Identify which cell holds the provided text, then report its (X, Y) central coordinate. 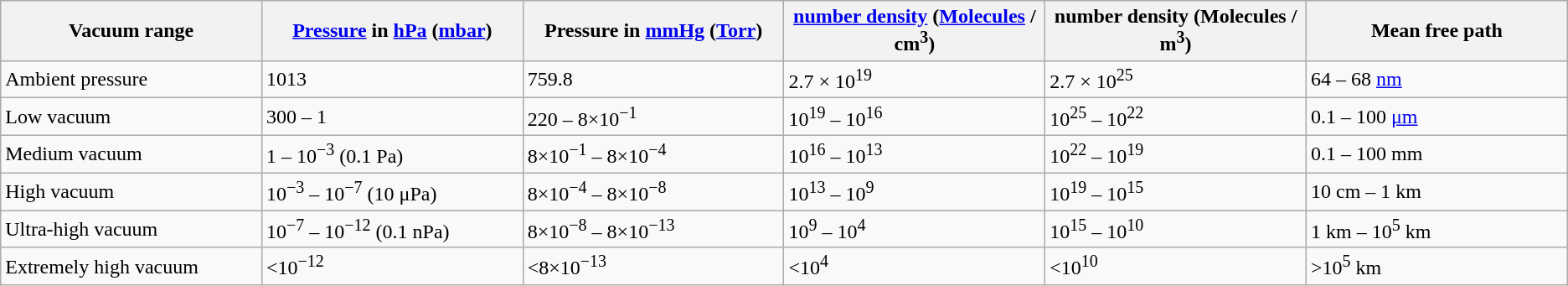
300 – 1 (392, 117)
Pressure in hPa (mbar) (392, 31)
220 – 8×10−1 (653, 117)
1019 – 1016 (915, 117)
Ambient pressure (132, 79)
10 cm – 1 km (1436, 191)
<10−12 (392, 267)
1013 – 109 (915, 191)
<1010 (1176, 267)
8×10−8 – 8×10−13 (653, 230)
759.8 (653, 79)
number density (Molecules / m3) (1176, 31)
Low vacuum (132, 117)
0.1 – 100 mm (1436, 154)
Ultra-high vacuum (132, 230)
109 – 104 (915, 230)
2.7 × 1019 (915, 79)
1015 – 1010 (1176, 230)
1019 – 1015 (1176, 191)
10−7 – 10−12 (0.1 nPa) (392, 230)
1 – 10−3 (0.1 Pa) (392, 154)
Medium vacuum (132, 154)
1022 – 1019 (1176, 154)
<8×10−13 (653, 267)
0.1 – 100 μm (1436, 117)
number density (Molecules / cm3) (915, 31)
Vacuum range (132, 31)
<104 (915, 267)
>105 km (1436, 267)
10−3 – 10−7 (10 μPa) (392, 191)
1016 – 1013 (915, 154)
64 – 68 nm (1436, 79)
Extremely high vacuum (132, 267)
1013 (392, 79)
8×10−4 – 8×10−8 (653, 191)
Mean free path (1436, 31)
2.7 × 1025 (1176, 79)
1025 – 1022 (1176, 117)
Pressure in mmHg (Torr) (653, 31)
High vacuum (132, 191)
1 km – 105 km (1436, 230)
8×10−1 – 8×10−4 (653, 154)
